Return (x, y) of the center of cell containing provided text 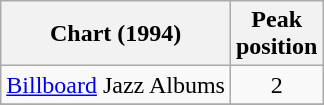
Billboard Jazz Albums (116, 85)
Peakposition (276, 34)
2 (276, 85)
Chart (1994) (116, 34)
